Pinpoint the cell where the given text exists, returning its (x, y) midpoint coordinate. 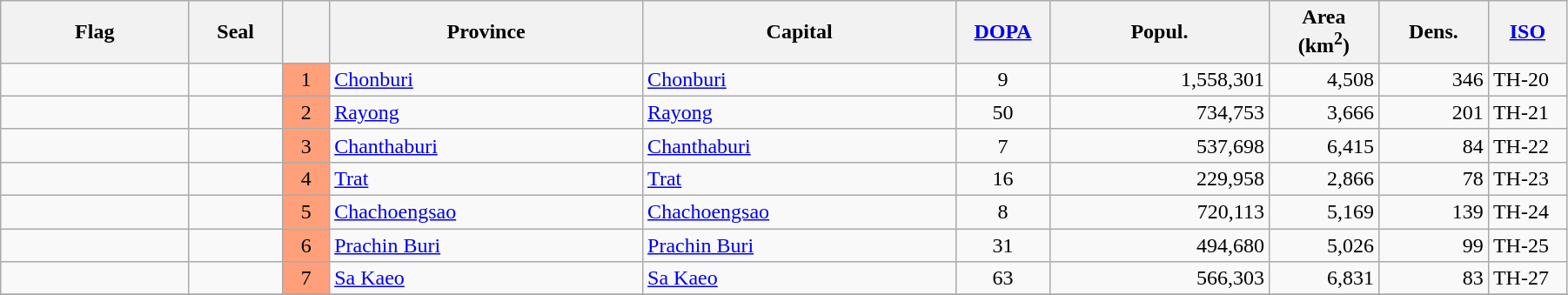
5,169 (1323, 212)
TH-25 (1527, 245)
TH-24 (1527, 212)
2,866 (1323, 178)
TH-21 (1527, 112)
229,958 (1159, 178)
TH-27 (1527, 278)
Province (486, 32)
6,415 (1323, 145)
78 (1433, 178)
TH-23 (1527, 178)
4 (306, 178)
494,680 (1159, 245)
1,558,301 (1159, 79)
720,113 (1159, 212)
TH-22 (1527, 145)
6 (306, 245)
Dens. (1433, 32)
139 (1433, 212)
8 (1003, 212)
9 (1003, 79)
734,753 (1159, 112)
5,026 (1323, 245)
DOPA (1003, 32)
16 (1003, 178)
566,303 (1159, 278)
6,831 (1323, 278)
Flag (95, 32)
Popul. (1159, 32)
50 (1003, 112)
Seal (236, 32)
4,508 (1323, 79)
31 (1003, 245)
ISO (1527, 32)
Area(km2) (1323, 32)
63 (1003, 278)
99 (1433, 245)
84 (1433, 145)
3 (306, 145)
Capital (800, 32)
346 (1433, 79)
83 (1433, 278)
2 (306, 112)
3,666 (1323, 112)
5 (306, 212)
TH-20 (1527, 79)
1 (306, 79)
537,698 (1159, 145)
201 (1433, 112)
